Extract the [x, y] coordinate from the center of the cell holding the provided text.  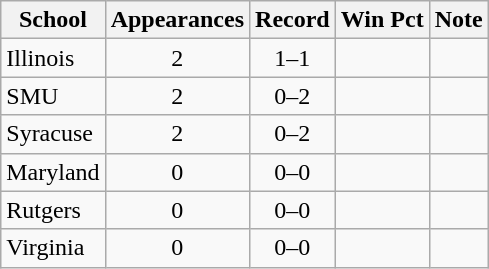
Virginia [53, 248]
Illinois [53, 58]
Syracuse [53, 134]
Note [458, 20]
SMU [53, 96]
Win Pct [382, 20]
1–1 [293, 58]
School [53, 20]
Rutgers [53, 210]
Appearances [177, 20]
Record [293, 20]
Maryland [53, 172]
